Detect which cell encompasses the target text, then output its (x, y) center coordinate. 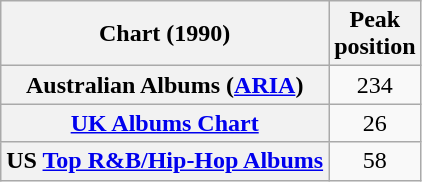
Chart (1990) (165, 34)
Australian Albums (ARIA) (165, 85)
26 (375, 123)
Peakposition (375, 34)
US Top R&B/Hip-Hop Albums (165, 161)
UK Albums Chart (165, 123)
58 (375, 161)
234 (375, 85)
